Return [X, Y] of the center of cell containing provided text 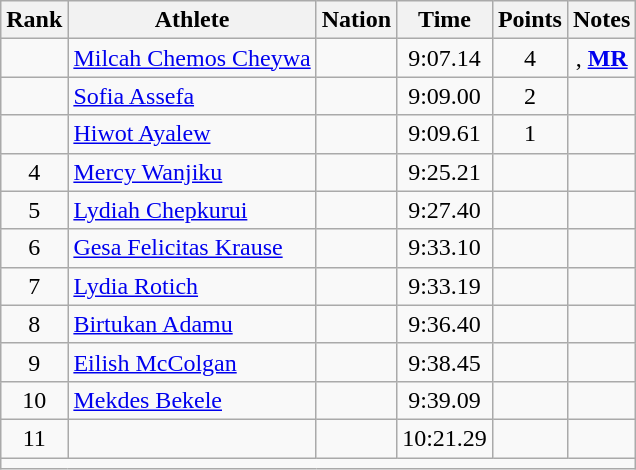
8 [34, 324]
9:09.61 [445, 134]
5 [34, 210]
9:39.09 [445, 400]
6 [34, 248]
9:36.40 [445, 324]
Lydiah Chepkurui [192, 210]
9:33.19 [445, 286]
Birtukan Adamu [192, 324]
Notes [601, 20]
Athlete [192, 20]
9 [34, 362]
2 [530, 96]
9:07.14 [445, 58]
1 [530, 134]
Lydia Rotich [192, 286]
Hiwot Ayalew [192, 134]
10:21.29 [445, 438]
9:27.40 [445, 210]
Mekdes Bekele [192, 400]
Sofia Assefa [192, 96]
9:09.00 [445, 96]
Mercy Wanjiku [192, 172]
Gesa Felicitas Krause [192, 248]
11 [34, 438]
9:38.45 [445, 362]
7 [34, 286]
Points [530, 20]
Milcah Chemos Cheywa [192, 58]
, MR [601, 58]
Rank [34, 20]
Nation [356, 20]
9:33.10 [445, 248]
Time [445, 20]
9:25.21 [445, 172]
10 [34, 400]
Eilish McColgan [192, 362]
